Determine the (X, Y) coordinate at the center of the cell enclosing the given text.  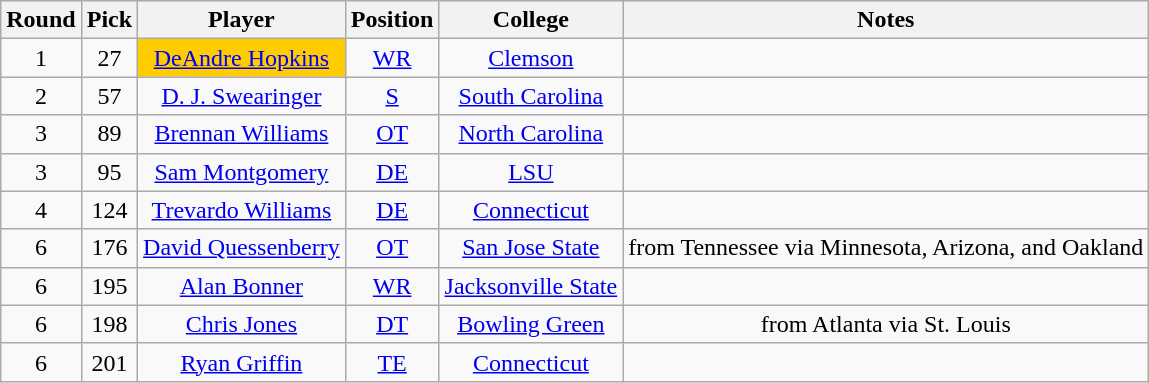
57 (109, 96)
TE (392, 362)
Trevardo Williams (242, 210)
201 (109, 362)
Jacksonville State (531, 286)
Round (41, 20)
Alan Bonner (242, 286)
Position (392, 20)
North Carolina (531, 134)
195 (109, 286)
College (531, 20)
DT (392, 324)
Notes (886, 20)
DeAndre Hopkins (242, 58)
4 (41, 210)
Clemson (531, 58)
Brennan Williams (242, 134)
1 (41, 58)
South Carolina (531, 96)
San Jose State (531, 248)
D. J. Swearinger (242, 96)
from Tennessee via Minnesota, Arizona, and Oakland (886, 248)
124 (109, 210)
95 (109, 172)
Player (242, 20)
S (392, 96)
Sam Montgomery (242, 172)
2 (41, 96)
Ryan Griffin (242, 362)
LSU (531, 172)
176 (109, 248)
Pick (109, 20)
Bowling Green (531, 324)
198 (109, 324)
27 (109, 58)
David Quessenberry (242, 248)
Chris Jones (242, 324)
89 (109, 134)
from Atlanta via St. Louis (886, 324)
